For the text-containing cell, return its midpoint in [x, y] coordinate format. 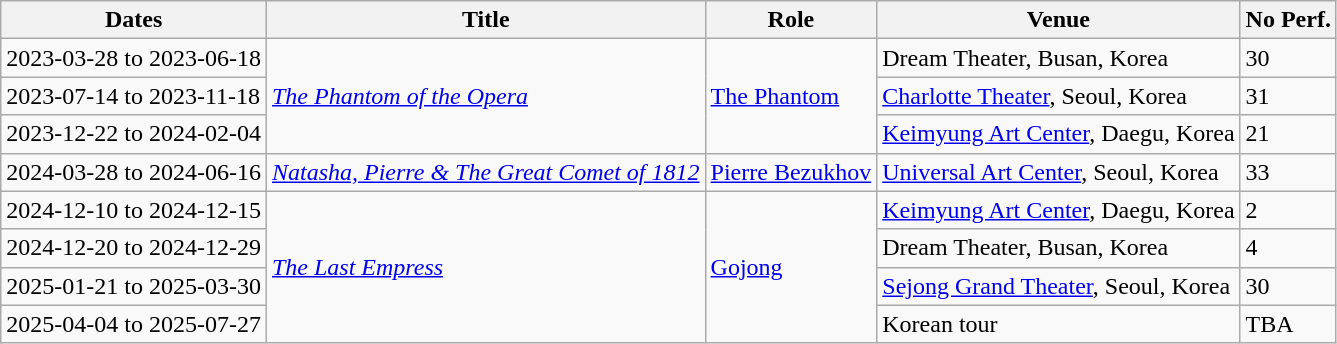
2024-12-20 to 2024-12-29 [134, 248]
No Perf. [1288, 20]
The Phantom of the Opera [486, 96]
Charlotte Theater, Seoul, Korea [1058, 96]
2025-04-04 to 2025-07-27 [134, 324]
2023-12-22 to 2024-02-04 [134, 134]
21 [1288, 134]
Gojong [791, 267]
2023-03-28 to 2023-06-18 [134, 58]
The Last Empress [486, 267]
Korean tour [1058, 324]
2023-07-14 to 2023-11-18 [134, 96]
Dates [134, 20]
Natasha, Pierre & The Great Comet of 1812 [486, 172]
33 [1288, 172]
4 [1288, 248]
2024-12-10 to 2024-12-15 [134, 210]
TBA [1288, 324]
Venue [1058, 20]
2025-01-21 to 2025-03-30 [134, 286]
2024-03-28 to 2024-06-16 [134, 172]
2 [1288, 210]
Universal Art Center, Seoul, Korea [1058, 172]
Pierre Bezukhov [791, 172]
Role [791, 20]
Sejong Grand Theater, Seoul, Korea [1058, 286]
The Phantom [791, 96]
31 [1288, 96]
Title [486, 20]
